Pinpoint the cell where the given text exists, returning its [X, Y] midpoint coordinate. 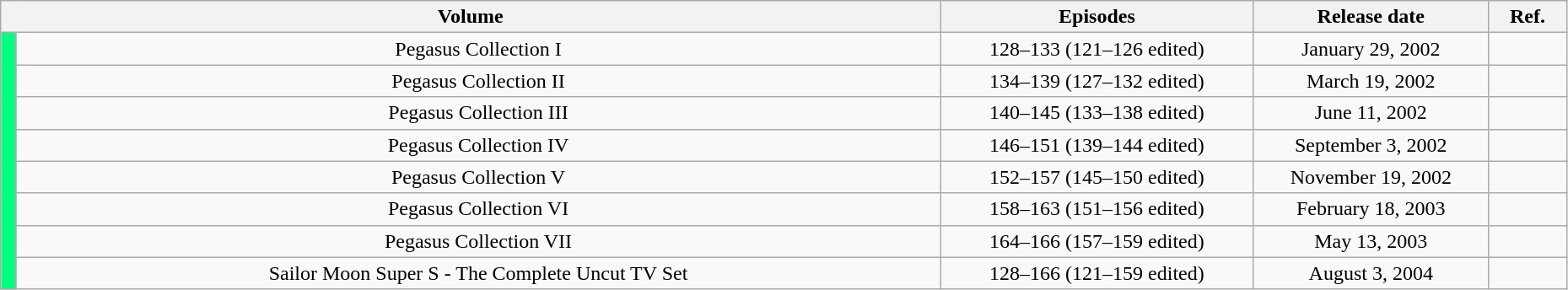
140–145 (133–138 edited) [1097, 113]
128–166 (121–159 edited) [1097, 273]
152–157 (145–150 edited) [1097, 177]
Release date [1371, 17]
Pegasus Collection IV [477, 145]
134–139 (127–132 edited) [1097, 81]
Pegasus Collection II [477, 81]
146–151 (139–144 edited) [1097, 145]
November 19, 2002 [1371, 177]
Volume [471, 17]
Ref. [1528, 17]
Pegasus Collection V [477, 177]
May 13, 2003 [1371, 241]
Pegasus Collection III [477, 113]
September 3, 2002 [1371, 145]
February 18, 2003 [1371, 209]
158–163 (151–156 edited) [1097, 209]
Episodes [1097, 17]
August 3, 2004 [1371, 273]
March 19, 2002 [1371, 81]
Sailor Moon Super S - The Complete Uncut TV Set [477, 273]
164–166 (157–159 edited) [1097, 241]
January 29, 2002 [1371, 49]
Pegasus Collection VI [477, 209]
Pegasus Collection VII [477, 241]
Pegasus Collection I [477, 49]
128–133 (121–126 edited) [1097, 49]
June 11, 2002 [1371, 113]
